Find where the given text appears and provide that cell's center as (X, Y) coordinate. 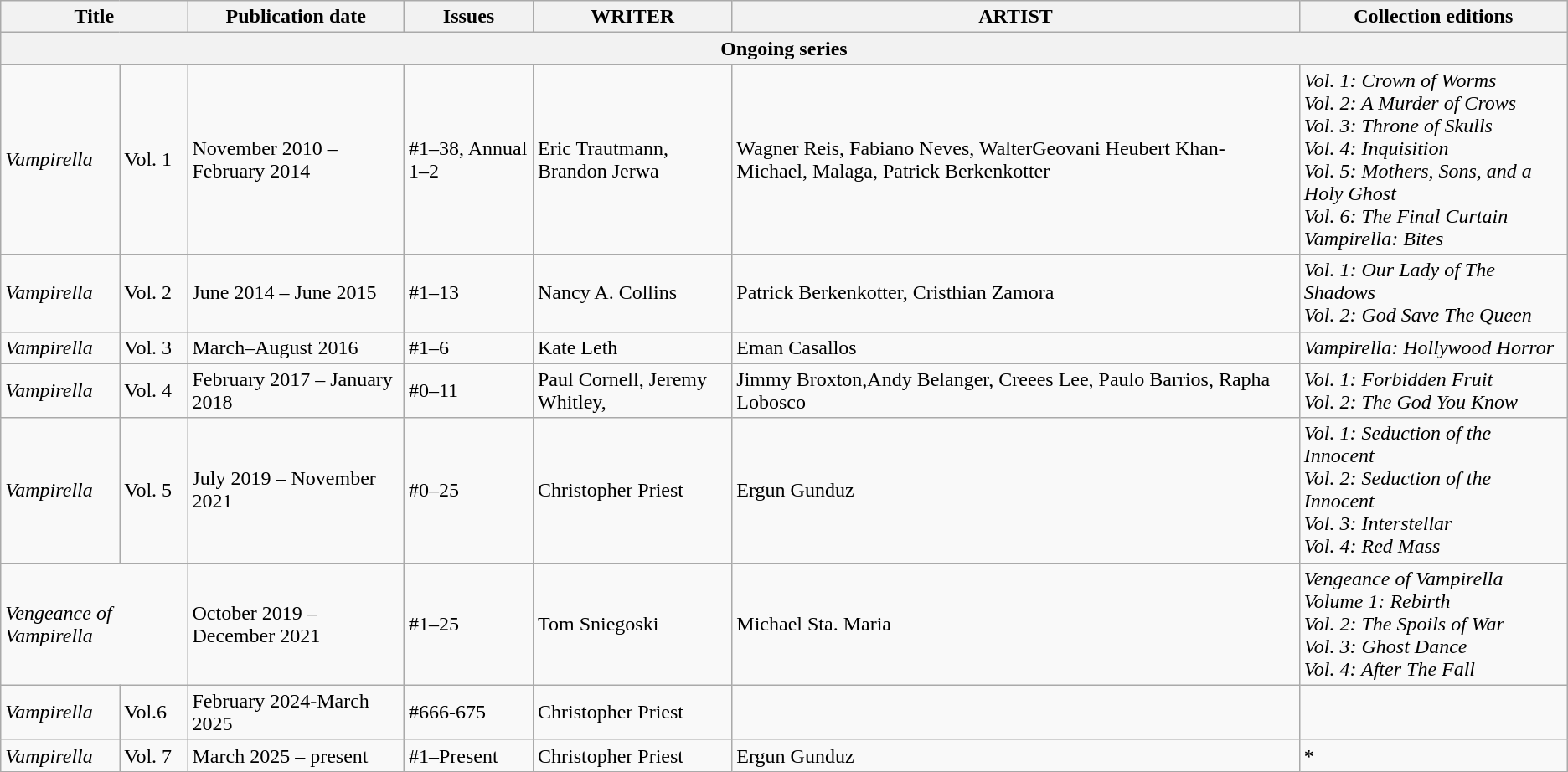
#0–25 (468, 491)
Michael Sta. Maria (1015, 624)
Vol. 1 (154, 159)
Vampirella: Hollywood Horror (1433, 347)
Vengeance of Vampirella (94, 624)
Vol. 3 (154, 347)
#1–13 (468, 293)
Vol. 5 (154, 491)
Vol. 1: Our Lady of The ShadowsVol. 2: God Save The Queen (1433, 293)
Vol. 7 (154, 755)
Vol. 1: Forbidden FruitVol. 2: The God You Know (1433, 390)
#666-675 (468, 712)
Kate Leth (632, 347)
Nancy A. Collins (632, 293)
WRITER (632, 17)
#1–6 (468, 347)
Title (94, 17)
ARTIST (1015, 17)
Wagner Reis, Fabiano Neves, WalterGeovani Heubert Khan-Michael, Malaga, Patrick Berkenkotter (1015, 159)
October 2019 – December 2021 (296, 624)
Eric Trautmann,Brandon Jerwa (632, 159)
Patrick Berkenkotter, Cristhian Zamora (1015, 293)
Paul Cornell, Jeremy Whitley, (632, 390)
* (1433, 755)
November 2010 – February 2014 (296, 159)
March 2025 – present (296, 755)
#0–11 (468, 390)
June 2014 – June 2015 (296, 293)
#1–Present (468, 755)
Ongoing series (784, 49)
Vol. 1: Seduction of the InnocentVol. 2: Seduction of the InnocentVol. 3: InterstellarVol. 4: Red Mass (1433, 491)
Eman Casallos (1015, 347)
March–August 2016 (296, 347)
Vengeance of Vampirella Volume 1: RebirthVol. 2: The Spoils of WarVol. 3: Ghost DanceVol. 4: After The Fall (1433, 624)
Vol. 4 (154, 390)
Publication date (296, 17)
Tom Sniegoski (632, 624)
#1–38, Annual 1–2 (468, 159)
Jimmy Broxton,Andy Belanger, Creees Lee, Paulo Barrios, Rapha Lobosco (1015, 390)
Vol.6 (154, 712)
Issues (468, 17)
February 2024-March 2025 (296, 712)
February 2017 – January 2018 (296, 390)
July 2019 – November 2021 (296, 491)
Collection editions (1433, 17)
Vol. 2 (154, 293)
#1–25 (468, 624)
